Scan for the cell matching the given text and deliver its [x, y] coordinate at center. 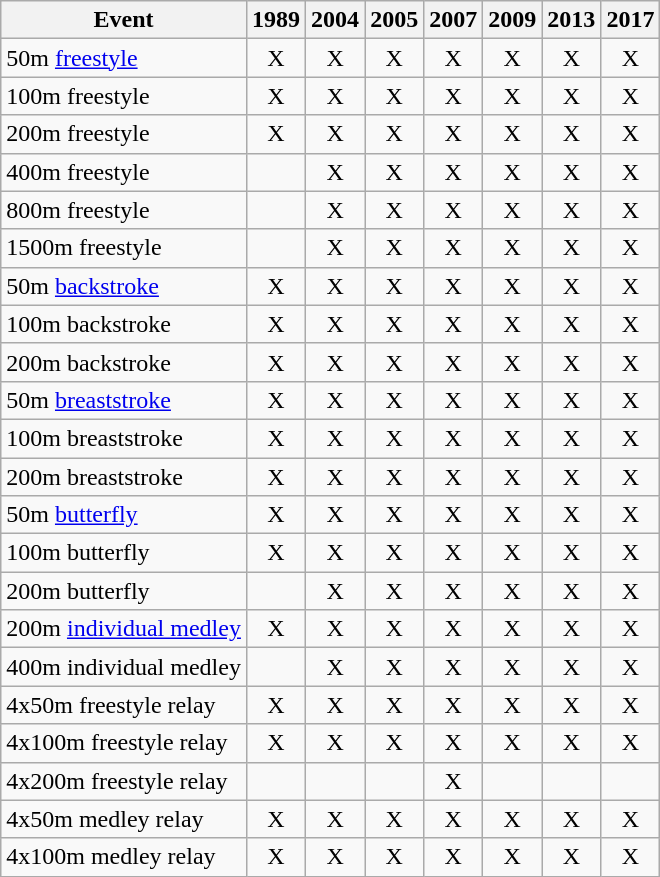
4x100m medley relay [124, 857]
2013 [572, 20]
200m breaststroke [124, 477]
50m backstroke [124, 286]
50m freestyle [124, 58]
800m freestyle [124, 210]
2017 [630, 20]
Event [124, 20]
200m individual medley [124, 629]
1500m freestyle [124, 248]
50m butterfly [124, 515]
4x50m freestyle relay [124, 705]
2004 [336, 20]
2007 [454, 20]
200m butterfly [124, 591]
2005 [394, 20]
200m freestyle [124, 134]
200m backstroke [124, 362]
50m breaststroke [124, 400]
4x200m freestyle relay [124, 781]
2009 [512, 20]
100m backstroke [124, 324]
400m freestyle [124, 172]
400m individual medley [124, 667]
4x100m freestyle relay [124, 743]
100m breaststroke [124, 438]
4x50m medley relay [124, 819]
1989 [276, 20]
100m freestyle [124, 96]
100m butterfly [124, 553]
